Search for the cell housing the specified text and yield its (x, y) center coordinate. 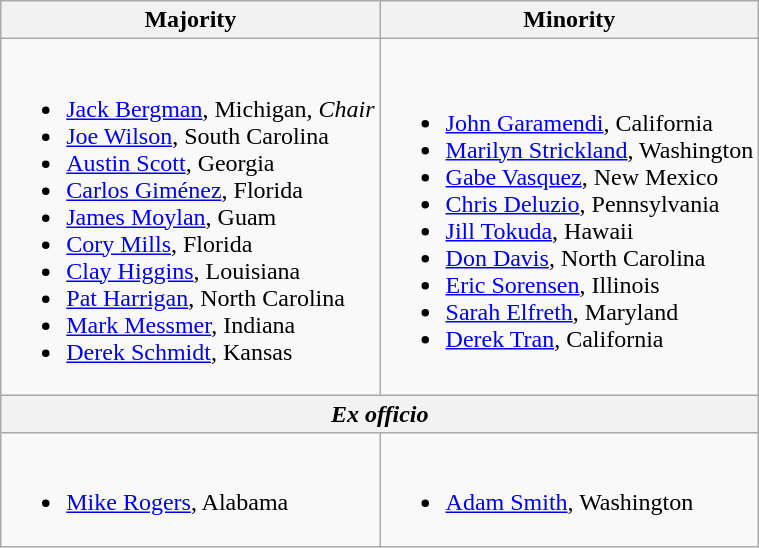
Adam Smith, Washington (570, 490)
Ex officio (380, 414)
Majority (190, 20)
Mike Rogers, Alabama (190, 490)
Minority (570, 20)
